From the cell containing the given text, extract its center point as [X, Y] coordinate. 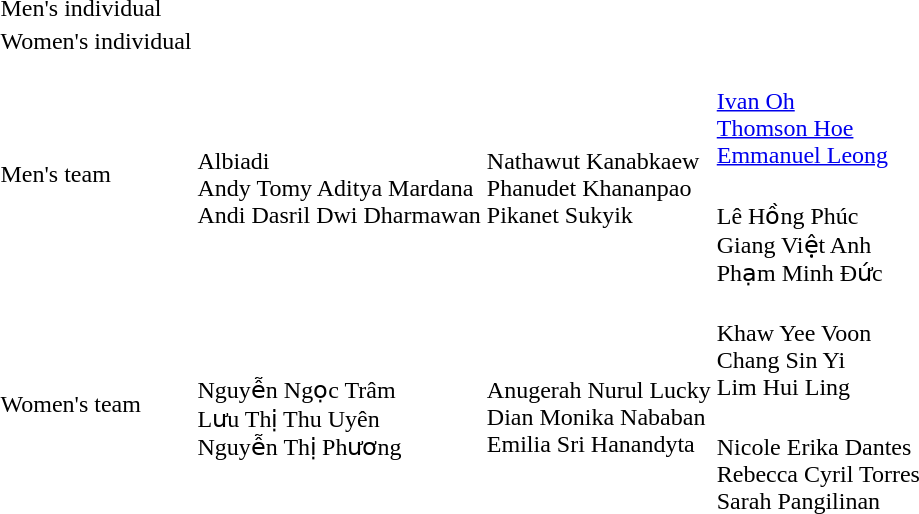
Nathawut KanabkaewPhanudet KhananpaoPikanet Sukyik [598, 174]
AlbiadiAndy Tomy Aditya MardanaAndi Dasril Dwi Dharmawan [339, 174]
